Return the [X, Y] coordinate for the center point of the cell that contains the specified text.  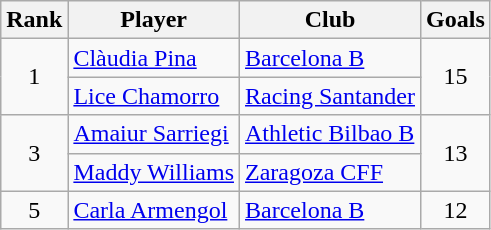
Player [154, 20]
Clàudia Pina [154, 58]
13 [456, 153]
1 [34, 77]
Club [330, 20]
12 [456, 210]
Zaragoza CFF [330, 172]
Racing Santander [330, 96]
Athletic Bilbao B [330, 134]
5 [34, 210]
Goals [456, 20]
15 [456, 77]
3 [34, 153]
Rank [34, 20]
Lice Chamorro [154, 96]
Maddy Williams [154, 172]
Amaiur Sarriegi [154, 134]
Carla Armengol [154, 210]
